Capture the cell that displays the provided text and extract its (X, Y) central coordinate. 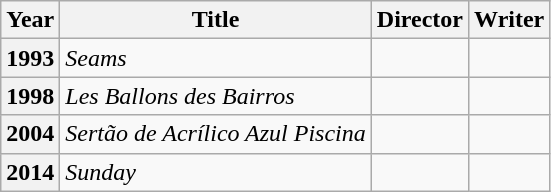
1993 (30, 58)
Sertão de Acrílico Azul Piscina (216, 134)
Title (216, 20)
Writer (510, 20)
Sunday (216, 172)
Les Ballons des Bairros (216, 96)
2004 (30, 134)
Year (30, 20)
Seams (216, 58)
Director (420, 20)
1998 (30, 96)
2014 (30, 172)
